Locate the cell with the specified text and output its (x, y) center coordinate. 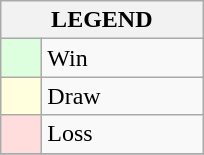
Loss (122, 134)
Win (122, 58)
LEGEND (102, 20)
Draw (122, 96)
